Pinpoint the cell where the given text exists, returning its (X, Y) midpoint coordinate. 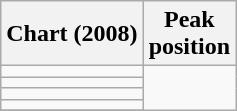
Chart (2008) (72, 34)
Peakposition (189, 34)
